Output the (x, y) coordinate of the center of the cell containing the given text.  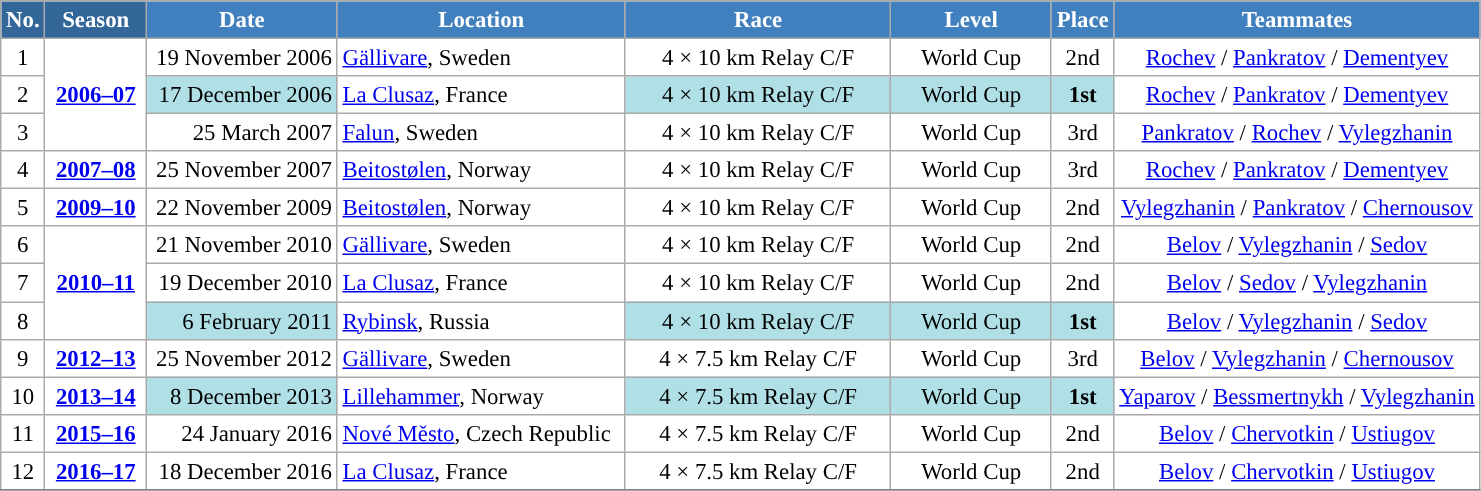
Teammates (1297, 20)
18 December 2016 (242, 471)
Level (972, 20)
11 (23, 433)
5 (23, 208)
Vylegzhanin / Pankratov / Chernousov (1297, 208)
21 November 2010 (242, 245)
3 (23, 133)
6 (23, 245)
7 (23, 283)
8 December 2013 (242, 396)
Belov / Vylegzhanin / Chernousov (1297, 358)
Date (242, 20)
8 (23, 321)
12 (23, 471)
1 (23, 58)
Location (481, 20)
6 February 2011 (242, 321)
19 December 2010 (242, 283)
No. (23, 20)
25 March 2007 (242, 133)
2013–14 (96, 396)
2007–08 (96, 170)
2016–17 (96, 471)
2006–07 (96, 96)
Season (96, 20)
2009–10 (96, 208)
25 November 2012 (242, 358)
Belov / Sedov / Vylegzhanin (1297, 283)
9 (23, 358)
Rybinsk, Russia (481, 321)
2010–11 (96, 282)
19 November 2006 (242, 58)
Place (1082, 20)
4 (23, 170)
22 November 2009 (242, 208)
Falun, Sweden (481, 133)
Nové Město, Czech Republic (481, 433)
Lillehammer, Norway (481, 396)
25 November 2007 (242, 170)
10 (23, 396)
2015–16 (96, 433)
Race (758, 20)
2012–13 (96, 358)
17 December 2006 (242, 95)
Yaparov / Bessmertnykh / Vylegzhanin (1297, 396)
24 January 2016 (242, 433)
Pankratov / Rochev / Vylegzhanin (1297, 133)
2 (23, 95)
